Identify which cell holds the provided text, then report its (x, y) central coordinate. 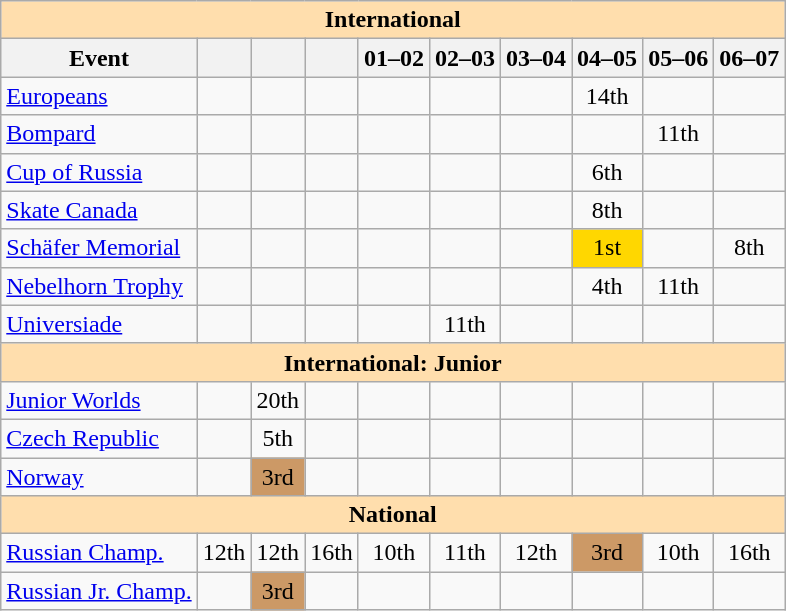
5th (278, 438)
Universiade (99, 324)
Junior Worlds (99, 400)
Schäfer Memorial (99, 248)
03–04 (536, 58)
Bompard (99, 134)
Event (99, 58)
02–03 (464, 58)
4th (608, 286)
Europeans (99, 96)
6th (608, 172)
International (393, 20)
Skate Canada (99, 210)
04–05 (608, 58)
01–02 (394, 58)
14th (608, 96)
International: Junior (393, 362)
05–06 (678, 58)
Russian Champ. (99, 553)
Nebelhorn Trophy (99, 286)
1st (608, 248)
20th (278, 400)
Norway (99, 477)
National (393, 515)
Czech Republic (99, 438)
Cup of Russia (99, 172)
06–07 (750, 58)
Russian Jr. Champ. (99, 591)
